Determine the [X, Y] coordinate at the center of the cell enclosing the given text.  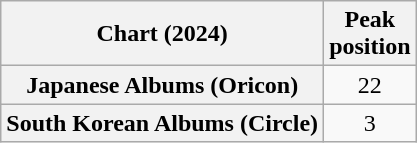
South Korean Albums (Circle) [162, 123]
3 [370, 123]
Chart (2024) [162, 34]
22 [370, 85]
Peakposition [370, 34]
Japanese Albums (Oricon) [162, 85]
